Return the [X, Y] coordinate for the center point of the cell that contains the specified text.  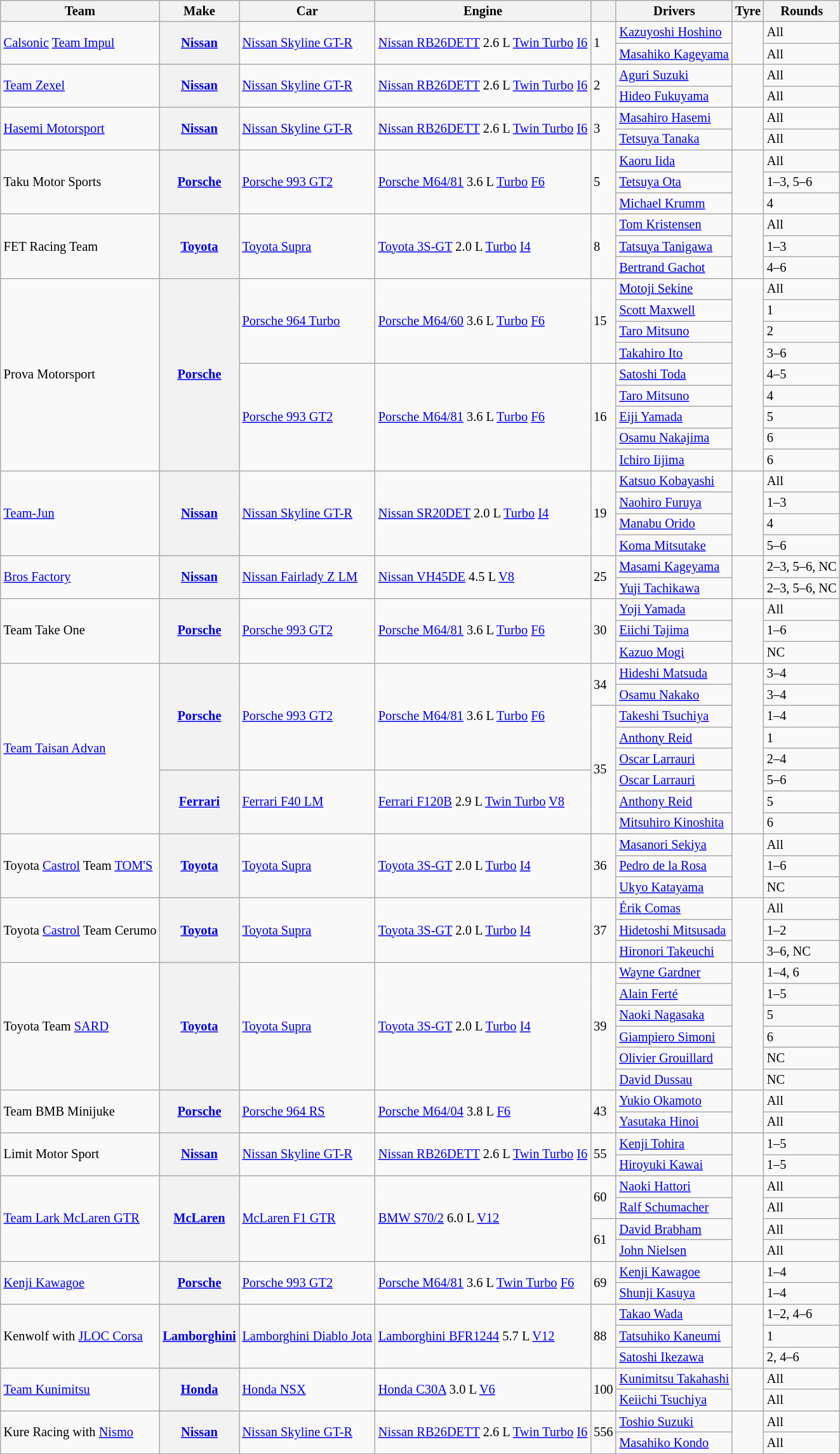
Team-Jun [80, 513]
Toyota Castrol Team Cerumo [80, 930]
36 [603, 866]
34 [603, 684]
Pedro de la Rosa [674, 866]
Toyota Castrol Team TOM'S [80, 866]
Tetsuya Tanaka [674, 139]
Engine [483, 11]
3 [603, 128]
Limit Motor Sport [80, 1154]
Giampiero Simoni [674, 1037]
Michael Krumm [674, 203]
Ralf Schumacher [674, 1208]
Team Take One [80, 631]
Prova Motorsport [80, 375]
Bertrand Gachot [674, 267]
15 [603, 321]
FET Racing Team [80, 246]
Honda C30A 3.0 L V6 [483, 1389]
Yoji Yamada [674, 610]
Tatsuya Tanigawa [674, 246]
Toyota Team SARD [80, 1026]
Team BMB Minijuke [80, 1111]
John Nielsen [674, 1250]
1–3, 5–6 [802, 182]
Ferrari F120B 2.9 L Twin Turbo V8 [483, 801]
35 [603, 770]
Porsche 964 Turbo [307, 321]
4–5 [802, 374]
Shunji Kasuya [674, 1293]
Takao Wada [674, 1314]
Masahiko Kageyama [674, 54]
McLaren F1 GTR [307, 1218]
Osamu Nakajima [674, 438]
88 [603, 1336]
Honda NSX [307, 1389]
55 [603, 1154]
39 [603, 1026]
Porsche M64/81 3.6 L Twin Turbo F6 [483, 1283]
Kenwolf with JLOC Corsa [80, 1336]
3–6, NC [802, 951]
Team Taisan Advan [80, 748]
2, 4–6 [802, 1357]
Masami Kageyama [674, 566]
Kazuo Mogi [674, 652]
Wayne Gardner [674, 973]
43 [603, 1111]
Hironori Takeuchi [674, 951]
Eiichi Tajima [674, 630]
Ichiro Iijima [674, 460]
Mitsuhiro Kinoshita [674, 823]
Hideshi Matsuda [674, 674]
Drivers [674, 11]
Satoshi Toda [674, 374]
Lamborghini [199, 1336]
David Dussau [674, 1079]
David Brabham [674, 1229]
Takahiro Ito [674, 353]
Ferrari F40 LM [307, 801]
Naohiro Furuya [674, 502]
556 [603, 1432]
Aguri Suzuki [674, 75]
BMW S70/2 6.0 L V12 [483, 1218]
37 [603, 930]
Manabu Orido [674, 524]
Rounds [802, 11]
Masahiro Hasemi [674, 118]
Érik Comas [674, 909]
Porsche 964 RS [307, 1111]
Lamborghini Diablo Jota [307, 1336]
McLaren [199, 1218]
Nissan VH45DE 4.5 L V8 [483, 577]
Calsonic Team Impul [80, 43]
100 [603, 1389]
Katsuo Kobayashi [674, 481]
Team [80, 11]
Taku Motor Sports [80, 182]
Honda [199, 1389]
69 [603, 1283]
25 [603, 577]
60 [603, 1196]
Masanori Sekiya [674, 844]
Ferrari [199, 801]
Tyre [748, 11]
61 [603, 1239]
1–2 [802, 930]
Team Zexel [80, 85]
Keiichi Tsuchiya [674, 1400]
Yasutaka Hinoi [674, 1122]
Team Kunimitsu [80, 1389]
Hasemi Motorsport [80, 128]
Bros Factory [80, 577]
4–6 [802, 267]
Hiroyuki Kawai [674, 1165]
Make [199, 11]
Motoji Sekine [674, 289]
Kazuyoshi Hoshino [674, 32]
Kunimitsu Takahashi [674, 1378]
Car [307, 11]
Yuji Tachikawa [674, 588]
Ukyo Katayama [674, 887]
8 [603, 246]
Tom Kristensen [674, 225]
Hideo Fukuyama [674, 97]
Yukio Okamoto [674, 1101]
Nissan SR20DET 2.0 L Turbo I4 [483, 513]
Nissan Fairlady Z LM [307, 577]
Naoki Hattori [674, 1186]
Eiji Yamada [674, 417]
Satoshi Ikezawa [674, 1357]
Porsche M64/04 3.8 L F6 [483, 1111]
1–4, 6 [802, 973]
Team Lark McLaren GTR [80, 1218]
Tatsuhiko Kaneumi [674, 1336]
3–6 [802, 353]
30 [603, 631]
Naoki Nagasaka [674, 1015]
2–4 [802, 759]
Koma Mitsutake [674, 545]
Osamu Nakako [674, 695]
Takeshi Tsuchiya [674, 716]
1–2, 4–6 [802, 1314]
Olivier Grouillard [674, 1058]
Hidetoshi Mitsusada [674, 930]
19 [603, 513]
Masahiko Kondo [674, 1443]
Kaoru Iida [674, 161]
Kenji Tohira [674, 1144]
Lamborghini BFR1244 5.7 L V12 [483, 1336]
Alain Ferté [674, 994]
Tetsuya Ota [674, 182]
Kure Racing with Nismo [80, 1432]
Toshio Suzuki [674, 1422]
16 [603, 417]
Porsche M64/60 3.6 L Turbo F6 [483, 321]
Scott Maxwell [674, 310]
